Output the (X, Y) coordinate of the center of the cell containing the given text.  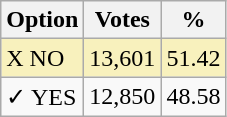
48.58 (194, 97)
✓ YES (42, 97)
Option (42, 20)
13,601 (122, 58)
Votes (122, 20)
% (194, 20)
X NO (42, 58)
12,850 (122, 97)
51.42 (194, 58)
